From the cell containing the given text, extract its center point as [X, Y] coordinate. 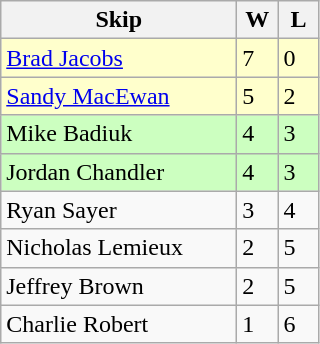
L [298, 20]
7 [258, 58]
Mike Badiuk [119, 134]
W [258, 20]
6 [298, 324]
Charlie Robert [119, 324]
Jeffrey Brown [119, 286]
1 [258, 324]
Skip [119, 20]
Sandy MacEwan [119, 96]
Nicholas Lemieux [119, 248]
Ryan Sayer [119, 210]
Jordan Chandler [119, 172]
0 [298, 58]
Brad Jacobs [119, 58]
